Detect which cell encompasses the target text, then output its [X, Y] center coordinate. 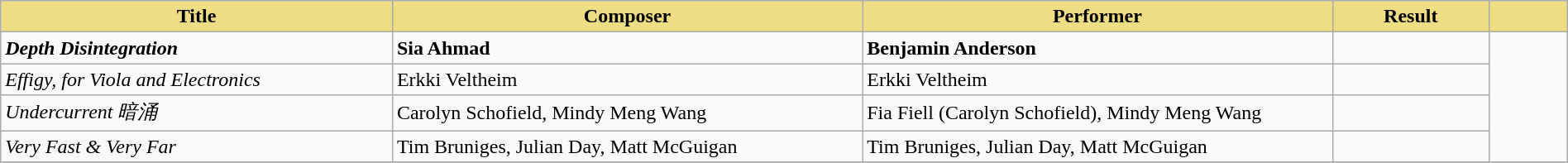
Depth Disintegration [197, 48]
Sia Ahmad [627, 48]
Benjamin Anderson [1097, 48]
Composer [627, 17]
Very Fast & Very Far [197, 146]
Undercurrent 暗涌 [197, 113]
Result [1411, 17]
Title [197, 17]
Effigy, for Viola and Electronics [197, 79]
Performer [1097, 17]
Fia Fiell (Carolyn Schofield), Mindy Meng Wang [1097, 113]
Carolyn Schofield, Mindy Meng Wang [627, 113]
